Detect which cell encompasses the target text, then output its [X, Y] center coordinate. 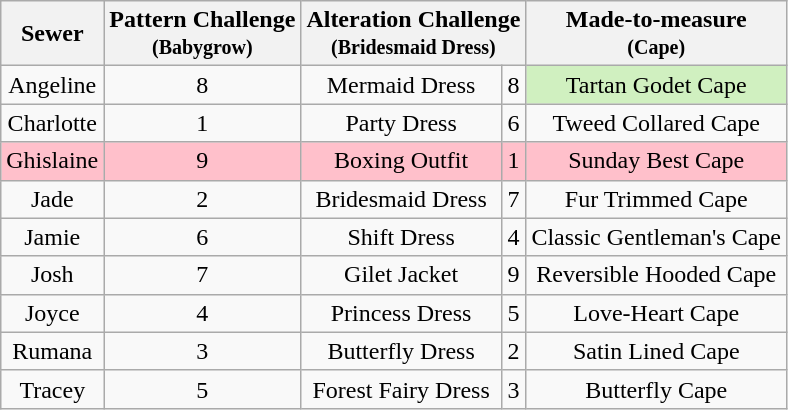
Tartan Godet Cape [656, 85]
Josh [52, 275]
Tracey [52, 389]
Jamie [52, 237]
Sewer [52, 34]
Butterfly Dress [401, 351]
Sunday Best Cape [656, 161]
Classic Gentleman's Cape [656, 237]
Forest Fairy Dress [401, 389]
Reversible Hooded Cape [656, 275]
Princess Dress [401, 313]
Party Dress [401, 123]
Ghislaine [52, 161]
Pattern Challenge(Babygrow) [202, 34]
Charlotte [52, 123]
Angeline [52, 85]
Gilet Jacket [401, 275]
Boxing Outfit [401, 161]
Made-to-measure(Cape) [656, 34]
Tweed Collared Cape [656, 123]
Fur Trimmed Cape [656, 199]
Jade [52, 199]
Alteration Challenge(Bridesmaid Dress) [414, 34]
Love-Heart Cape [656, 313]
Satin Lined Cape [656, 351]
Shift Dress [401, 237]
Rumana [52, 351]
Bridesmaid Dress [401, 199]
Mermaid Dress [401, 85]
Butterfly Cape [656, 389]
Joyce [52, 313]
